Identify which cell holds the provided text, then report its (X, Y) central coordinate. 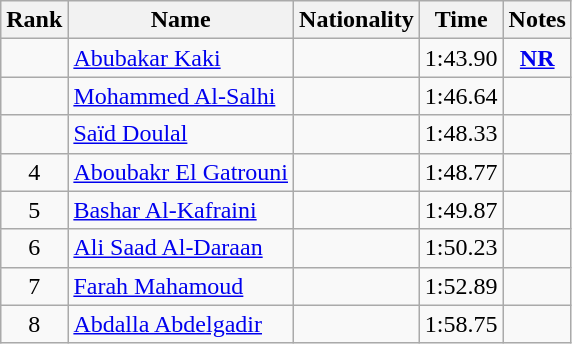
Saïd Doulal (181, 134)
Rank (34, 20)
1:49.87 (461, 210)
7 (34, 286)
Farah Mahamoud (181, 286)
1:58.75 (461, 324)
1:52.89 (461, 286)
5 (34, 210)
Ali Saad Al-Daraan (181, 248)
1:48.77 (461, 172)
1:46.64 (461, 96)
Notes (537, 20)
4 (34, 172)
8 (34, 324)
Time (461, 20)
1:43.90 (461, 58)
1:50.23 (461, 248)
Nationality (357, 20)
Mohammed Al-Salhi (181, 96)
Aboubakr El Gatrouni (181, 172)
Bashar Al-Kafraini (181, 210)
6 (34, 248)
1:48.33 (461, 134)
Abdalla Abdelgadir (181, 324)
NR (537, 58)
Abubakar Kaki (181, 58)
Name (181, 20)
